Determine the [x, y] coordinate at the center of the cell enclosing the given text.  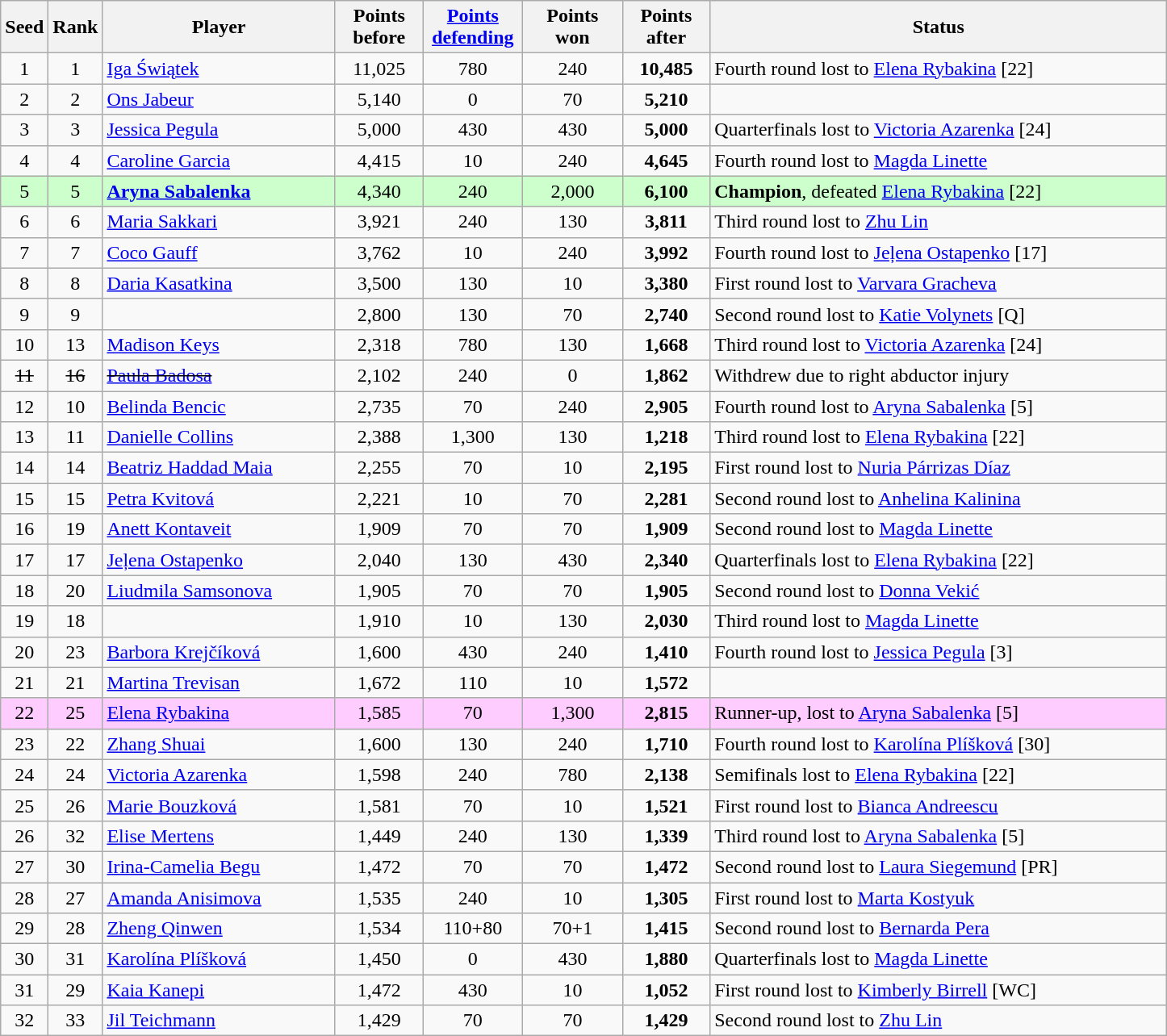
Points won [573, 27]
Third round lost to Magda Linette [939, 621]
1,598 [379, 775]
Third round lost to Victoria Azarenka [24] [939, 345]
Quarterfinals lost to Magda Linette [939, 959]
1,572 [667, 683]
Coco Gauff [220, 253]
2,030 [667, 621]
1,710 [667, 744]
3,762 [379, 253]
5,210 [667, 99]
Quarterfinals lost to Elena Rybakina [22] [939, 560]
Semifinals lost to Elena Rybakina [22] [939, 775]
2,740 [667, 314]
2,800 [379, 314]
Fourth round lost to Elena Rybakina [22] [939, 69]
Second round lost to Zhu Lin [939, 1021]
Elena Rybakina [220, 713]
Fourth round lost to Magda Linette [939, 161]
2,195 [667, 468]
Jil Teichmann [220, 1021]
1,535 [379, 898]
Second round lost to Donna Vekić [939, 591]
Irina-Camelia Begu [220, 867]
1,218 [667, 437]
Champion, defeated Elena Rybakina [22] [939, 191]
Fourth round lost to Aryna Sabalenka [5] [939, 406]
6,100 [667, 191]
1,521 [667, 805]
3,811 [667, 222]
Danielle Collins [220, 437]
Victoria Azarenka [220, 775]
1,880 [667, 959]
2,255 [379, 468]
2,388 [379, 437]
Fourth round lost to Jeļena Ostapenko [17] [939, 253]
Fourth round lost to Karolína Plíšková [30] [939, 744]
1,585 [379, 713]
70+1 [573, 929]
2,340 [667, 560]
Caroline Garcia [220, 161]
Karolína Plíšková [220, 959]
First round lost to Kimberly Birrell [WC] [939, 990]
4,645 [667, 161]
33 [76, 1021]
Iga Świątek [220, 69]
2,138 [667, 775]
10,485 [667, 69]
Zheng Qinwen [220, 929]
Rank [76, 27]
12 [24, 406]
Withdrew due to right abductor injury [939, 375]
4,415 [379, 161]
2,735 [379, 406]
Points before [379, 27]
Daria Kasatkina [220, 283]
Second round lost to Laura Siegemund [PR] [939, 867]
2,000 [573, 191]
Amanda Anisimova [220, 898]
Second round lost to Anhelina Kalinina [939, 499]
Petra Kvitová [220, 499]
Beatriz Haddad Maia [220, 468]
Second round lost to Magda Linette [939, 529]
1,052 [667, 990]
110+80 [473, 929]
Third round lost to Aryna Sabalenka [5] [939, 836]
1,672 [379, 683]
Status [939, 27]
3,921 [379, 222]
1,534 [379, 929]
Points after [667, 27]
First round lost to Marta Kostyuk [939, 898]
1,668 [667, 345]
Belinda Bencic [220, 406]
Kaia Kanepi [220, 990]
11,025 [379, 69]
2,281 [667, 499]
Jessica Pegula [220, 130]
3,992 [667, 253]
2,040 [379, 560]
Maria Sakkari [220, 222]
1,581 [379, 805]
Zhang Shuai [220, 744]
Third round lost to Zhu Lin [939, 222]
110 [473, 683]
Jeļena Ostapenko [220, 560]
Quarterfinals lost to Victoria Azarenka [24] [939, 130]
1,862 [667, 375]
1,305 [667, 898]
1,910 [379, 621]
Aryna Sabalenka [220, 191]
Third round lost to Elena Rybakina [22] [939, 437]
2,905 [667, 406]
2,221 [379, 499]
Barbora Krejčíková [220, 652]
Seed [24, 27]
1,415 [667, 929]
Madison Keys [220, 345]
Anett Kontaveit [220, 529]
Points defending [473, 27]
1,339 [667, 836]
First round lost to Varvara Gracheva [939, 283]
Player [220, 27]
Martina Trevisan [220, 683]
Second round lost to Bernarda Pera [939, 929]
Marie Bouzková [220, 805]
First round lost to Bianca Andreescu [939, 805]
2,102 [379, 375]
3,380 [667, 283]
4,340 [379, 191]
Liudmila Samsonova [220, 591]
2,815 [667, 713]
3,500 [379, 283]
1,449 [379, 836]
Fourth round lost to Jessica Pegula [3] [939, 652]
Elise Mertens [220, 836]
1,410 [667, 652]
5,140 [379, 99]
Ons Jabeur [220, 99]
1,450 [379, 959]
Paula Badosa [220, 375]
2,318 [379, 345]
Second round lost to Katie Volynets [Q] [939, 314]
Runner-up, lost to Aryna Sabalenka [5] [939, 713]
First round lost to Nuria Párrizas Díaz [939, 468]
